Pinpoint the cell where the given text exists, returning its (X, Y) midpoint coordinate. 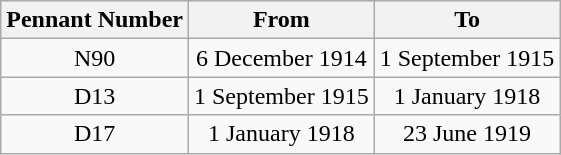
6 December 1914 (281, 58)
From (281, 20)
To (467, 20)
23 June 1919 (467, 134)
D17 (95, 134)
D13 (95, 96)
Pennant Number (95, 20)
N90 (95, 58)
